Output the [X, Y] coordinate of the center of the cell containing the given text.  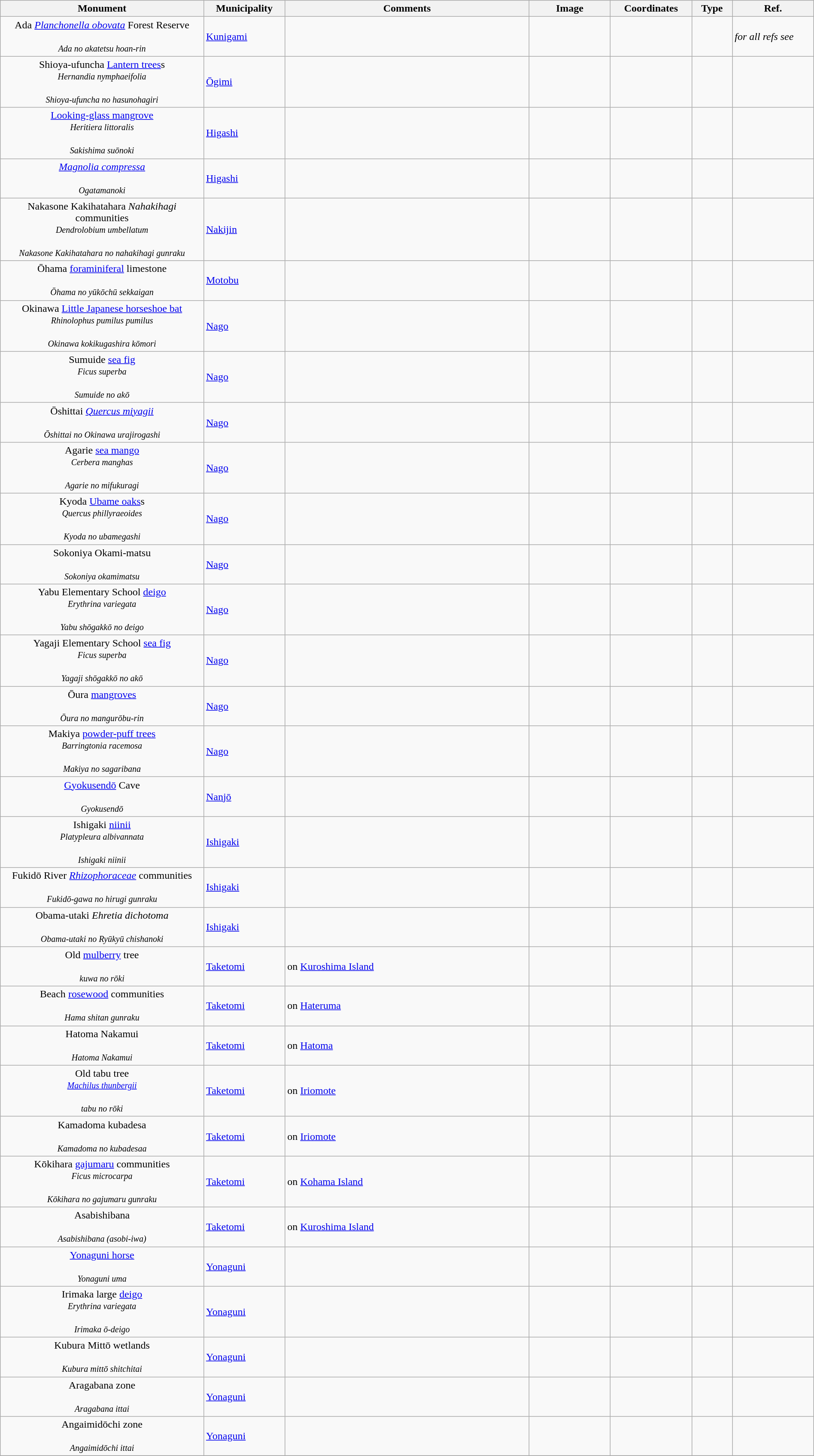
Obama-utaki Ehretia dichotomaObama-utaki no Ryūkyū chishanoki [102, 927]
Ref. [773, 9]
Agarie sea mangoCerbera manghasAgarie no mifukuragi [102, 467]
Nakijin [244, 229]
Ōhama foraminiferal limestoneŌhama no yūkōchū sekkaigan [102, 280]
Image [569, 9]
Sumuide sea figFicus superbaSumuide no akō [102, 377]
on Hatoma [407, 1045]
Hatoma NakamuiHatoma Nakamui [102, 1045]
Nanjō [244, 797]
Looking-glass mangroveHeritiera littoralisSakishima suōnoki [102, 133]
Old mulberry treekuwa no rōki [102, 966]
Irimaka large deigoErythrina variegataIrimaka ō-deigo [102, 1312]
Kamadoma kubadesaKamadoma no kubadesaa [102, 1136]
Municipality [244, 9]
Motobu [244, 280]
Okinawa Little Japanese horseshoe batRhinolophus pumilus pumilusOkinawa kokikugashira kōmori [102, 326]
Ōura mangrovesŌura no mangurōbu-rin [102, 706]
Makiya powder-puff treesBarringtonia racemosaMakiya no sagaribana [102, 752]
Beach rosewood communitiesHama shitan gunraku [102, 1006]
Monument [102, 9]
Yonaguni horseYonaguni uma [102, 1266]
Angaimidōchi zoneAngaimidōchi ittai [102, 1436]
Kunigami [244, 37]
Coordinates [651, 9]
Aragabana zoneAragabana ittai [102, 1397]
Sokoniya Okami-matsuSokoniya okamimatsu [102, 564]
Shioya-ufuncha Lantern treessHernandia nymphaeifoliaShioya-ufuncha no hasunohagiri [102, 82]
Kyoda Ubame oakssQuercus phillyraeoidesKyoda no ubamegashi [102, 519]
Old tabu treeMachilus thunbergiitabu no rōki [102, 1091]
Nakasone Kakihatahara Nahakihagi communitiesDendrolobium umbellatumNakasone Kakihatahara no nahakihagi gunraku [102, 229]
Ishigaki niiniiPlatypleura albivannataIshigaki niinii [102, 842]
Yabu Elementary School deigoErythrina variegataYabu shōgakkō no deigo [102, 610]
Gyokusendō CaveGyokusendō [102, 797]
Kubura Mittō wetlandsKubura mittō shitchitai [102, 1357]
on Kohama Island [407, 1181]
Magnolia compressaOgatamanoki [102, 178]
AsabishibanaAsabishibana (asobi-iwa) [102, 1227]
on Hateruma [407, 1006]
Type [712, 9]
Comments [407, 9]
Ōgimi [244, 82]
Yagaji Elementary School sea figFicus superbaYagaji shōgakkō no akō [102, 661]
for all refs see [773, 37]
Ōshittai Quercus miyagiiŌshittai no Okinawa urajirogashi [102, 422]
Fukidō River Rhizophoraceae communitiesFukidō-gawa no hirugi gunraku [102, 887]
Kōkihara gajumaru communitiesFicus microcarpaKōkihara no gajumaru gunraku [102, 1181]
Ada Planchonella obovata Forest ReserveAda no akatetsu hoan-rin [102, 37]
